Scan for the cell matching the given text and deliver its [X, Y] coordinate at center. 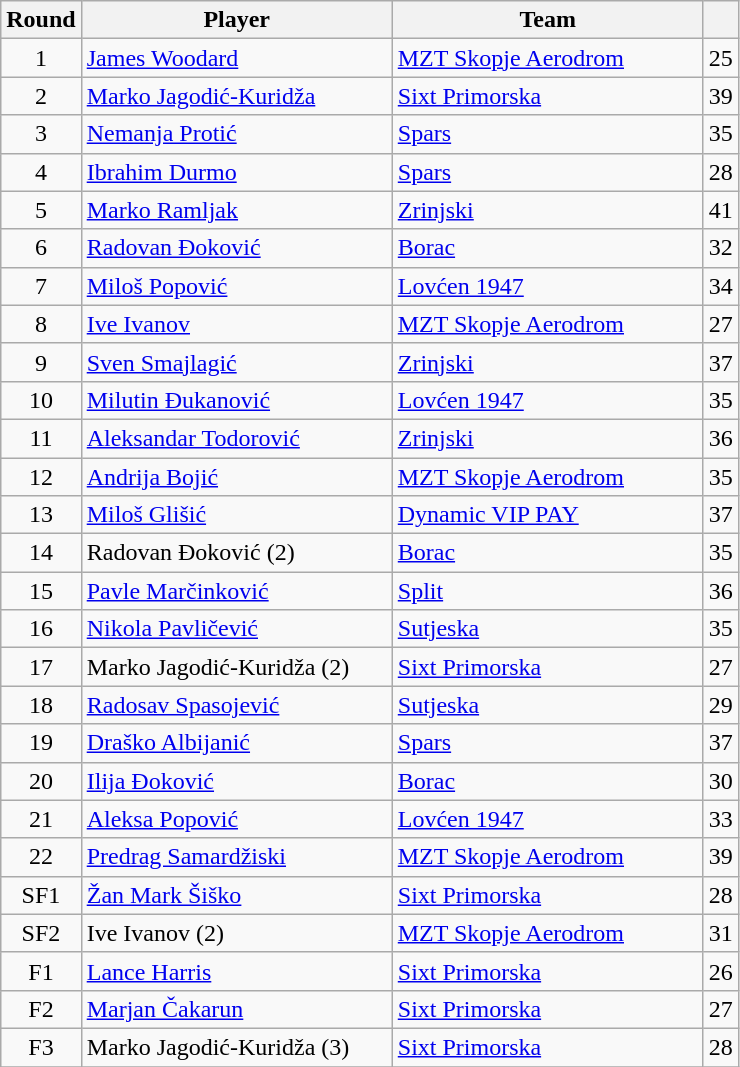
13 [41, 515]
Dynamic VIP PAY [548, 515]
Pavle Marčinković [236, 591]
Ilija Đoković [236, 781]
Aleksandar Todorović [236, 438]
Radosav Spasojević [236, 705]
17 [41, 667]
29 [720, 705]
18 [41, 705]
14 [41, 553]
Ive Ivanov [236, 324]
33 [720, 819]
16 [41, 629]
Miloš Glišić [236, 515]
30 [720, 781]
4 [41, 172]
Marko Jagodić-Kuridža [236, 96]
Split [548, 591]
1 [41, 58]
6 [41, 248]
21 [41, 819]
Andrija Bojić [236, 477]
Lance Harris [236, 971]
20 [41, 781]
Ibrahim Durmo [236, 172]
22 [41, 857]
Radovan Đoković (2) [236, 553]
12 [41, 477]
F1 [41, 971]
Radovan Đoković [236, 248]
Žan Mark Šiško [236, 895]
15 [41, 591]
10 [41, 400]
Milutin Đukanović [236, 400]
19 [41, 743]
Team [548, 20]
Ive Ivanov (2) [236, 933]
Miloš Popović [236, 286]
SF1 [41, 895]
F3 [41, 1047]
Marko Ramljak [236, 210]
34 [720, 286]
SF2 [41, 933]
32 [720, 248]
Marjan Čakarun [236, 1009]
James Woodard [236, 58]
25 [720, 58]
Marko Jagodić-Kuridža (2) [236, 667]
Nikola Pavličević [236, 629]
26 [720, 971]
Sven Smajlagić [236, 362]
8 [41, 324]
3 [41, 134]
F2 [41, 1009]
41 [720, 210]
7 [41, 286]
Marko Jagodić-Kuridža (3) [236, 1047]
Draško Albijanić [236, 743]
11 [41, 438]
9 [41, 362]
Aleksa Popović [236, 819]
31 [720, 933]
Nemanja Protić [236, 134]
Player [236, 20]
2 [41, 96]
5 [41, 210]
Predrag Samardžiski [236, 857]
Round [41, 20]
